Determine the (x, y) coordinate at the center of the cell enclosing the given text.  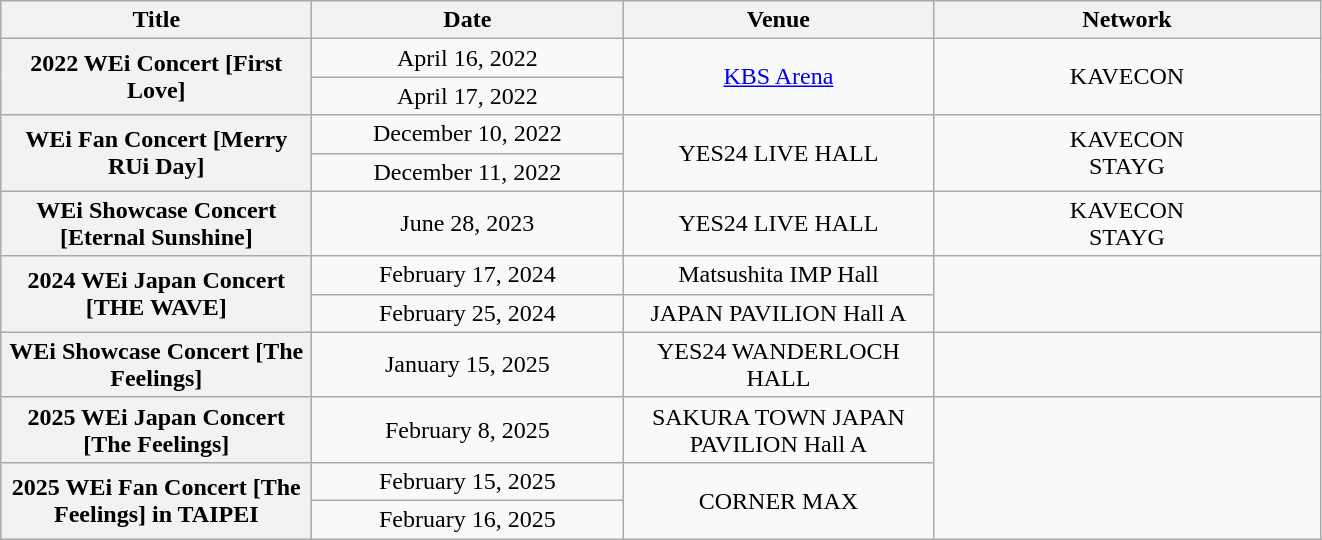
December 11, 2022 (468, 172)
February 8, 2025 (468, 430)
June 28, 2023 (468, 224)
KAVECON (1127, 77)
WEi Showcase Concert [Eternal Sunshine] (156, 224)
April 17, 2022 (468, 96)
2025 WEi Japan Concert [The Feelings] (156, 430)
Matsushita IMP Hall (778, 275)
2024 WEi Japan Concert [THE WAVE] (156, 294)
SAKURA TOWN JAPAN PAVILION Hall A (778, 430)
January 15, 2025 (468, 364)
April 16, 2022 (468, 58)
JAPAN PAVILION Hall A (778, 313)
WEi Fan Concert [Merry RUi Day] (156, 153)
YES24 WANDERLOCH HALL (778, 364)
February 16, 2025 (468, 519)
Title (156, 20)
February 17, 2024 (468, 275)
Date (468, 20)
Venue (778, 20)
2022 WEi Concert [First Love] (156, 77)
February 25, 2024 (468, 313)
Network (1127, 20)
WEi Showcase Concert [The Feelings] (156, 364)
December 10, 2022 (468, 134)
February 15, 2025 (468, 481)
2025 WEi Fan Concert [The Feelings] in TAIPEI (156, 500)
CORNER MAX (778, 500)
KBS Arena (778, 77)
